Pinpoint the cell where the given text exists, returning its [x, y] midpoint coordinate. 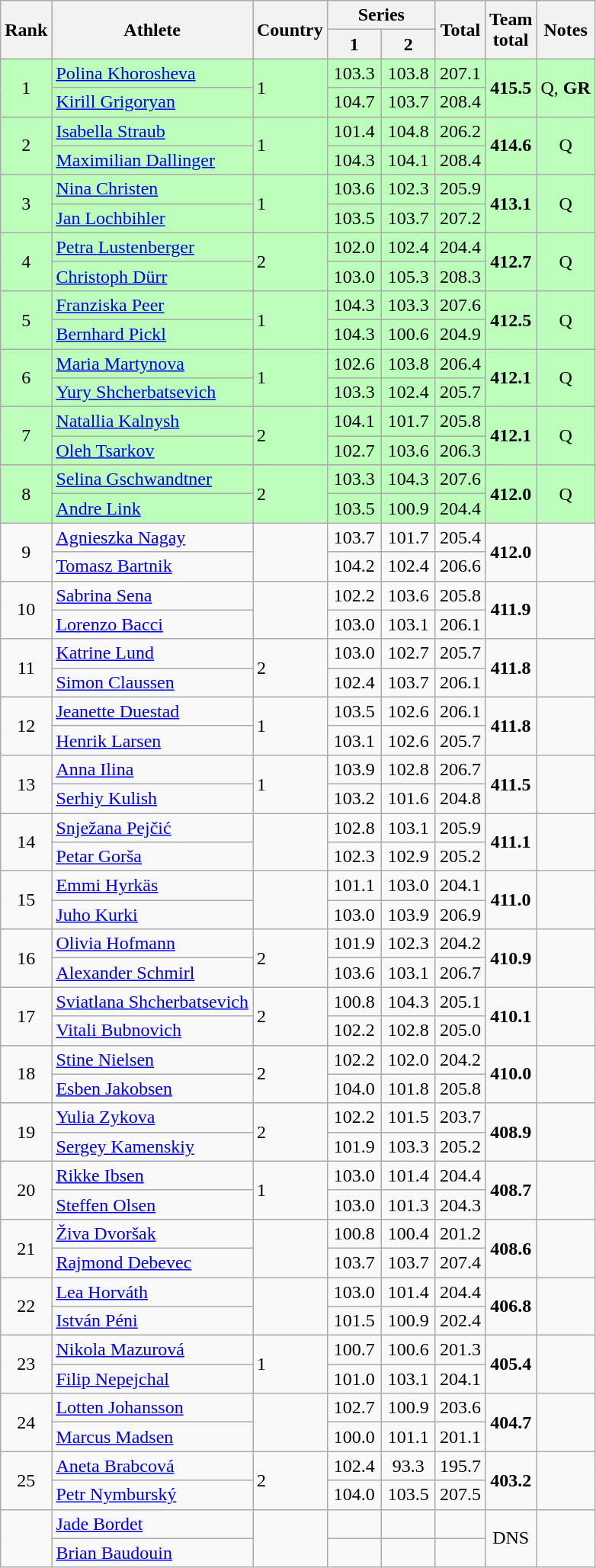
Aneta Brabcová [152, 1466]
101.8 [409, 1089]
9 [26, 552]
104.7 [354, 102]
202.4 [460, 1321]
Brian Baudouin [152, 1553]
Živa Dvoršak [152, 1233]
405.4 [511, 1364]
408.9 [511, 1132]
404.7 [511, 1422]
Polina Khorosheva [152, 73]
204.3 [460, 1204]
Jeanette Duestad [152, 711]
Maximilian Dallinger [152, 160]
14 [26, 842]
Anna Ilina [152, 769]
93.3 [409, 1466]
410.0 [511, 1074]
17 [26, 1016]
415.5 [511, 88]
Vitali Bubnovich [152, 1031]
100.7 [354, 1350]
5 [26, 319]
203.7 [460, 1117]
203.6 [460, 1408]
207.2 [460, 218]
16 [26, 958]
Andre Link [152, 508]
105.3 [409, 276]
206.9 [460, 915]
205.1 [460, 1002]
412.7 [511, 261]
205.4 [460, 537]
7 [26, 436]
206.2 [460, 131]
408.7 [511, 1190]
Oleh Tsarkov [152, 451]
Filip Nepejchal [152, 1379]
104.8 [409, 131]
Lorenzo Bacci [152, 624]
195.7 [460, 1466]
Tomasz Bartnik [152, 566]
208.3 [460, 276]
Lea Horváth [152, 1292]
Stine Nielsen [152, 1060]
Natallia Kalnysh [152, 422]
413.1 [511, 204]
Marcus Madsen [152, 1437]
DNS [511, 1538]
206.6 [460, 566]
Jade Bordet [152, 1524]
101.3 [409, 1204]
403.2 [511, 1480]
Christoph Dürr [152, 276]
4 [26, 261]
Olivia Hofmann [152, 944]
Yulia Zykova [152, 1117]
Steffen Olsen [152, 1204]
Lotten Johansson [152, 1408]
Agnieszka Nagay [152, 537]
Rank [26, 30]
410.1 [511, 1016]
207.5 [460, 1495]
Country [290, 30]
Athlete [152, 30]
Serhiy Kulish [152, 798]
201.3 [460, 1350]
Snježana Pejčić [152, 827]
Sergey Kamenskiy [152, 1146]
207.4 [460, 1262]
Petar Gorša [152, 857]
Q, GR [566, 88]
Total [460, 30]
206.4 [460, 364]
411.1 [511, 842]
102.9 [409, 857]
Rikke Ibsen [152, 1175]
411.0 [511, 900]
24 [26, 1422]
Nina Christen [152, 189]
Teamtotal [511, 30]
Rajmond Debevec [152, 1262]
18 [26, 1074]
101.0 [354, 1379]
201.1 [460, 1437]
201.2 [460, 1233]
103.2 [354, 798]
Sviatlana Shcherbatsevich [152, 1002]
Series [381, 15]
Esben Jakobsen [152, 1089]
204.8 [460, 798]
Yury Shcherbatsevich [152, 393]
10 [26, 610]
Bernhard Pickl [152, 334]
25 [26, 1480]
3 [26, 204]
Katrine Lund [152, 653]
408.6 [511, 1248]
204.9 [460, 334]
Petr Nymburský [152, 1495]
414.6 [511, 146]
15 [26, 900]
Notes [566, 30]
Jan Lochbihler [152, 218]
411.9 [511, 610]
Alexander Schmirl [152, 973]
Sabrina Sena [152, 595]
6 [26, 378]
Kirill Grigoryan [152, 102]
23 [26, 1364]
13 [26, 784]
410.9 [511, 958]
11 [26, 668]
12 [26, 726]
100.0 [354, 1437]
Selina Gschwandtner [152, 479]
Henrik Larsen [152, 740]
22 [26, 1307]
19 [26, 1132]
8 [26, 494]
Maria Martynova [152, 364]
20 [26, 1190]
István Péni [152, 1321]
406.8 [511, 1307]
412.5 [511, 319]
205.0 [460, 1031]
100.4 [409, 1233]
104.2 [354, 566]
21 [26, 1248]
206.3 [460, 451]
Franziska Peer [152, 305]
Simon Claussen [152, 682]
Petra Lustenberger [152, 247]
207.1 [460, 73]
Isabella Straub [152, 131]
101.6 [409, 798]
Juho Kurki [152, 915]
Emmi Hyrkäs [152, 886]
411.5 [511, 784]
Nikola Mazurová [152, 1350]
